Provide the (x, y) coordinate of the cell's center where the given text is located.  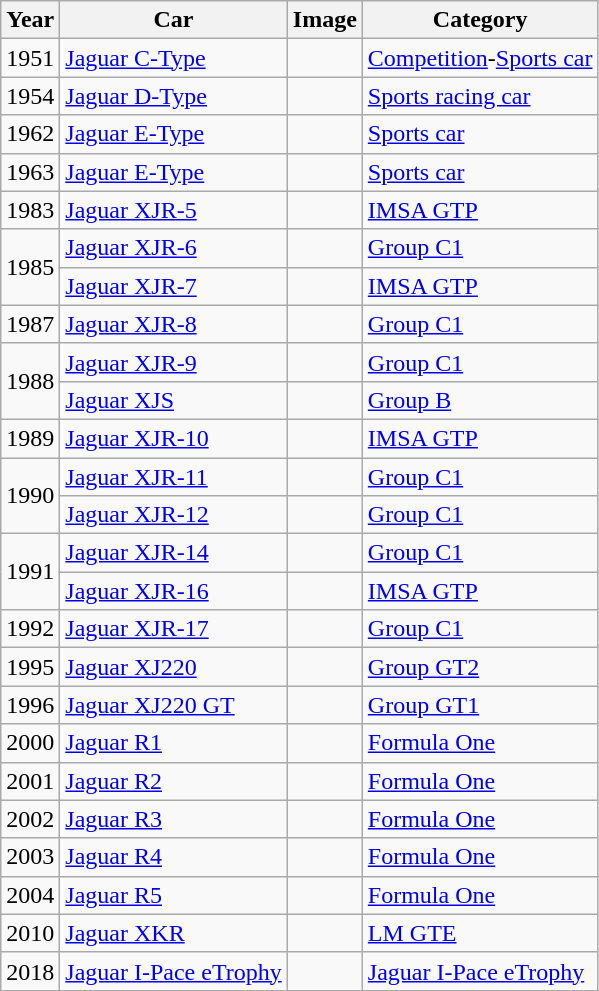
Jaguar XJR-16 (174, 591)
Jaguar C-Type (174, 58)
2010 (30, 933)
1991 (30, 572)
1983 (30, 210)
Jaguar R5 (174, 895)
Jaguar R3 (174, 819)
Jaguar XJR-14 (174, 553)
Jaguar XJR-7 (174, 286)
Jaguar XJR-12 (174, 515)
2018 (30, 971)
Jaguar XJR-9 (174, 362)
1995 (30, 667)
1987 (30, 324)
Group GT2 (480, 667)
LM GTE (480, 933)
Jaguar XJR-6 (174, 248)
Image (324, 20)
Jaguar XJR-10 (174, 438)
Car (174, 20)
1951 (30, 58)
Group GT1 (480, 705)
2003 (30, 857)
2001 (30, 781)
Jaguar XJ220 GT (174, 705)
1954 (30, 96)
2002 (30, 819)
Competition-Sports car (480, 58)
1988 (30, 381)
Jaguar XJR-5 (174, 210)
Year (30, 20)
Group B (480, 400)
1989 (30, 438)
Jaguar R4 (174, 857)
Jaguar XJR-11 (174, 477)
2000 (30, 743)
1990 (30, 496)
1996 (30, 705)
Sports racing car (480, 96)
1962 (30, 134)
1992 (30, 629)
Jaguar XKR (174, 933)
Category (480, 20)
1963 (30, 172)
Jaguar XJ220 (174, 667)
Jaguar XJR-17 (174, 629)
Jaguar R2 (174, 781)
Jaguar D-Type (174, 96)
2004 (30, 895)
Jaguar XJR-8 (174, 324)
1985 (30, 267)
Jaguar XJS (174, 400)
Jaguar R1 (174, 743)
